Return the (x, y) coordinate for the center point of the cell that contains the specified text.  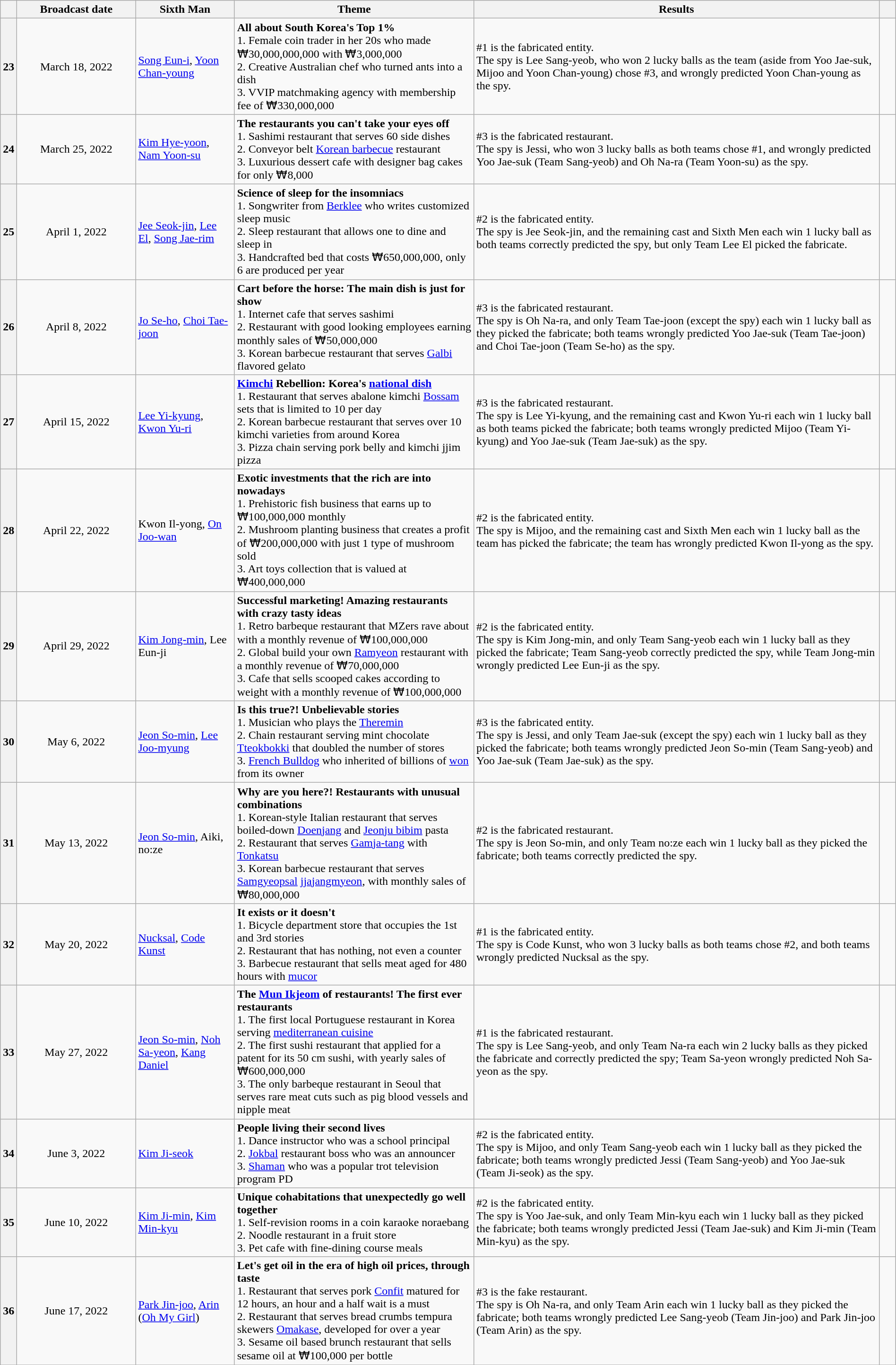
June 10, 2022 (77, 1222)
April 8, 2022 (77, 327)
33 (9, 1052)
29 (9, 646)
Kim Ji-min, Kim Min-kyu (185, 1222)
April 22, 2022 (77, 530)
Kwon Il-yong, On Joo-wan (185, 530)
#1 is the fabricated entity.The spy is Code Kunst, who won 3 lucky balls as both teams chose #2, and both teams wrongly predicted Nucksal as the spy. (676, 944)
Theme (354, 9)
March 18, 2022 (77, 66)
Kim Hye-yoon, Nam Yoon-su (185, 149)
Kim Ji-seok (185, 1153)
May 13, 2022 (77, 843)
Jo Se-ho, Choi Tae-joon (185, 327)
April 15, 2022 (77, 422)
27 (9, 422)
26 (9, 327)
April 1, 2022 (77, 232)
Park Jin-joo, Arin (Oh My Girl) (185, 1311)
April 29, 2022 (77, 646)
Jeon So-min, Noh Sa-yeon, Kang Daniel (185, 1052)
Jeon So-min, Aiki, no:ze (185, 843)
Jeon So-min, Lee Joo-myung (185, 742)
Results (676, 9)
Kim Jong-min, Lee Eun-ji (185, 646)
Lee Yi-kyung, Kwon Yu-ri (185, 422)
Song Eun-i, Yoon Chan-young (185, 66)
25 (9, 232)
June 17, 2022 (77, 1311)
Sixth Man (185, 9)
May 6, 2022 (77, 742)
June 3, 2022 (77, 1153)
May 20, 2022 (77, 944)
31 (9, 843)
24 (9, 149)
34 (9, 1153)
Nucksal, Code Kunst (185, 944)
36 (9, 1311)
35 (9, 1222)
May 27, 2022 (77, 1052)
28 (9, 530)
March 25, 2022 (77, 149)
23 (9, 66)
32 (9, 944)
30 (9, 742)
Broadcast date (77, 9)
Jee Seok-jin, Lee El, Song Jae-rim (185, 232)
